Capture the cell that displays the provided text and extract its [x, y] central coordinate. 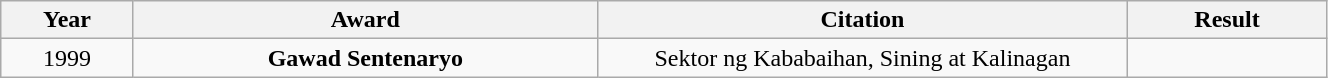
Citation [862, 20]
Award [365, 20]
Result [1228, 20]
Year [68, 20]
1999 [68, 58]
Gawad Sentenaryo [365, 58]
Sektor ng Kababaihan, Sining at Kalinagan [862, 58]
